Scan for the cell matching the given text and deliver its (X, Y) coordinate at center. 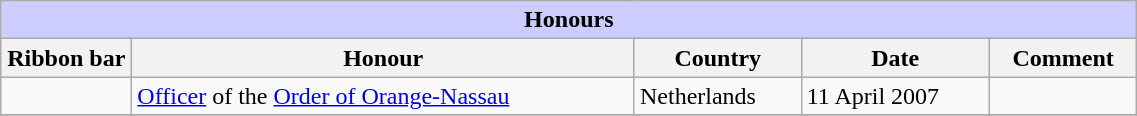
Date (895, 58)
11 April 2007 (895, 96)
Honours (569, 20)
Officer of the Order of Orange-Nassau (384, 96)
Country (718, 58)
Honour (384, 58)
Comment (1062, 58)
Netherlands (718, 96)
Ribbon bar (66, 58)
